Provide the [X, Y] coordinate of the cell's center where the given text is located.  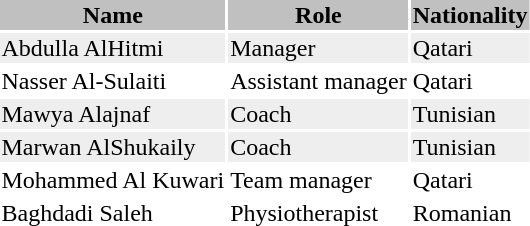
Role [319, 15]
Abdulla AlHitmi [113, 48]
Assistant manager [319, 81]
Nasser Al-Sulaiti [113, 81]
Marwan AlShukaily [113, 147]
Mohammed Al Kuwari [113, 180]
Nationality [470, 15]
Manager [319, 48]
Name [113, 15]
Mawya Alajnaf [113, 114]
Team manager [319, 180]
